Provide the (X, Y) coordinate of the cell's center where the given text is located.  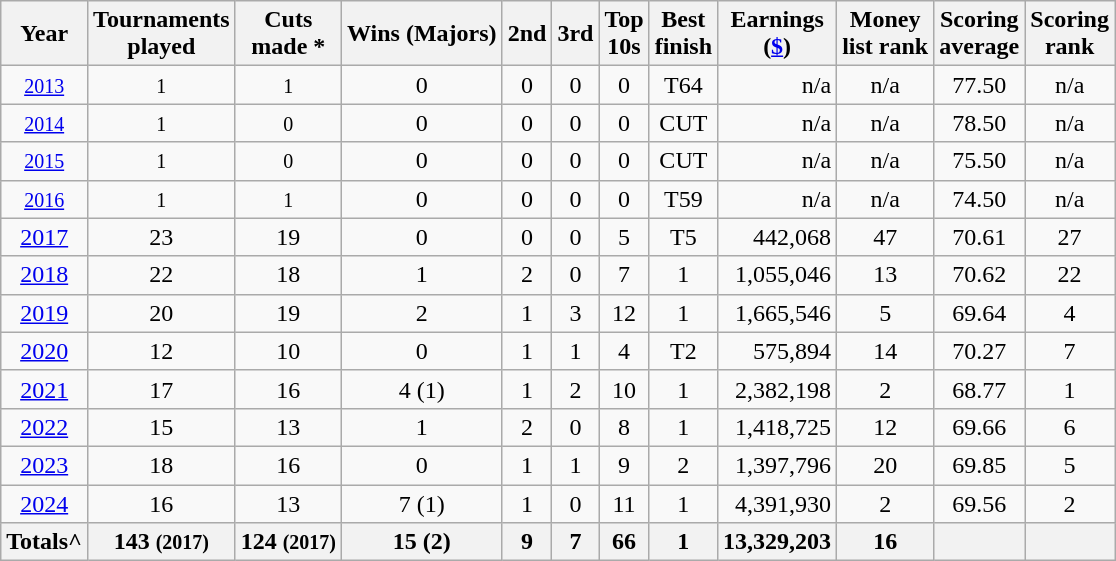
2nd (527, 34)
Cuts made * (288, 34)
69.85 (980, 465)
Earnings($) (778, 34)
14 (886, 351)
124 (2017) (288, 542)
Top 10s (624, 34)
69.56 (980, 503)
2,382,198 (778, 389)
69.64 (980, 313)
Totals^ (44, 542)
3 (576, 313)
2016 (44, 199)
T5 (683, 237)
2021 (44, 389)
Best finish (683, 34)
T59 (683, 199)
1,418,725 (778, 427)
69.66 (980, 427)
2014 (44, 123)
Year (44, 34)
143 (2017) (162, 542)
6 (1070, 427)
3rd (576, 34)
Scoring average (980, 34)
2015 (44, 161)
7 (1) (422, 503)
Scoringrank (1070, 34)
1,665,546 (778, 313)
13,329,203 (778, 542)
68.77 (980, 389)
575,894 (778, 351)
17 (162, 389)
70.27 (980, 351)
23 (162, 237)
1,055,046 (778, 275)
1,397,796 (778, 465)
4,391,930 (778, 503)
77.50 (980, 85)
70.61 (980, 237)
2013 (44, 85)
2023 (44, 465)
Wins (Majors) (422, 34)
70.62 (980, 275)
2018 (44, 275)
75.50 (980, 161)
66 (624, 542)
15 (162, 427)
47 (886, 237)
2022 (44, 427)
Moneylist rank (886, 34)
15 (2) (422, 542)
2017 (44, 237)
2024 (44, 503)
T64 (683, 85)
78.50 (980, 123)
T2 (683, 351)
2020 (44, 351)
2019 (44, 313)
11 (624, 503)
4 (1) (422, 389)
442,068 (778, 237)
8 (624, 427)
74.50 (980, 199)
27 (1070, 237)
Tournaments played (162, 34)
